Detect which cell encompasses the target text, then output its [X, Y] center coordinate. 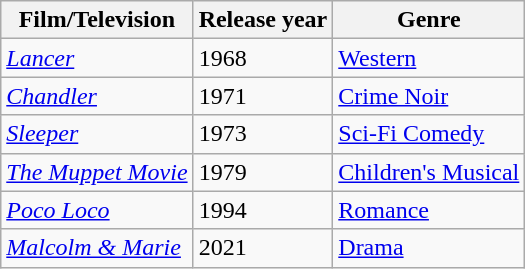
1994 [263, 210]
1971 [263, 96]
Chandler [97, 96]
2021 [263, 248]
Children's Musical [429, 172]
1979 [263, 172]
Malcolm & Marie [97, 248]
Romance [429, 210]
Poco Loco [97, 210]
Western [429, 58]
Lancer [97, 58]
Sleeper [97, 134]
1968 [263, 58]
Drama [429, 248]
Release year [263, 20]
Genre [429, 20]
Film/Television [97, 20]
Crime Noir [429, 96]
Sci-Fi Comedy [429, 134]
The Muppet Movie [97, 172]
1973 [263, 134]
